Output the (x, y) coordinate of the center of the cell containing the given text.  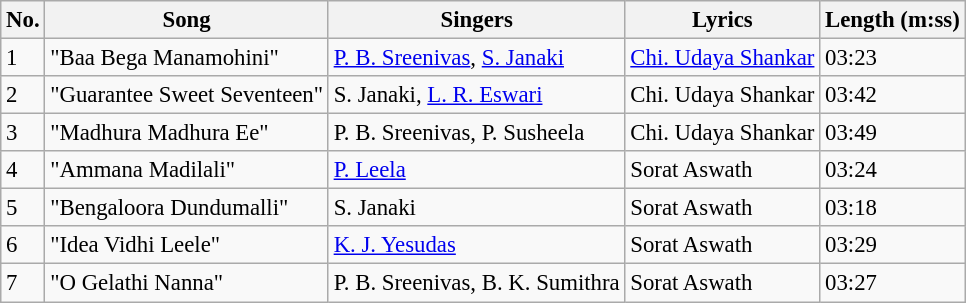
Singers (476, 20)
03:42 (892, 95)
"O Gelathi Nanna" (186, 283)
03:23 (892, 58)
P. Leela (476, 170)
03:49 (892, 133)
"Idea Vidhi Leele" (186, 245)
"Ammana Madilali" (186, 170)
03:24 (892, 170)
P. B. Sreenivas, S. Janaki (476, 58)
No. (23, 20)
"Baa Bega Manamohini" (186, 58)
5 (23, 208)
P. B. Sreenivas, B. K. Sumithra (476, 283)
"Bengaloora Dundumalli" (186, 208)
"Madhura Madhura Ee" (186, 133)
Length (m:ss) (892, 20)
Lyrics (722, 20)
7 (23, 283)
6 (23, 245)
2 (23, 95)
03:29 (892, 245)
4 (23, 170)
03:18 (892, 208)
03:27 (892, 283)
Song (186, 20)
S. Janaki (476, 208)
"Guarantee Sweet Seventeen" (186, 95)
K. J. Yesudas (476, 245)
3 (23, 133)
P. B. Sreenivas, P. Susheela (476, 133)
1 (23, 58)
S. Janaki, L. R. Eswari (476, 95)
